Detect which cell encompasses the target text, then output its [x, y] center coordinate. 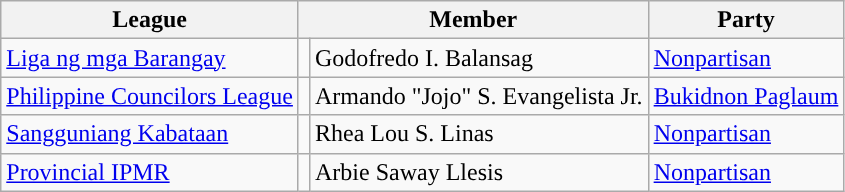
Bukidnon Paglaum [746, 96]
Party [746, 20]
Member [473, 20]
Armando "Jojo" S. Evangelista Jr. [478, 96]
Provincial IPMR [150, 172]
League [150, 20]
Godofredo I. Balansag [478, 58]
Rhea Lou S. Linas [478, 134]
Arbie Saway Llesis [478, 172]
Philippine Councilors League [150, 96]
Sangguniang Kabataan [150, 134]
Liga ng mga Barangay [150, 58]
